Locate the cell with the specified text and output its [x, y] center coordinate. 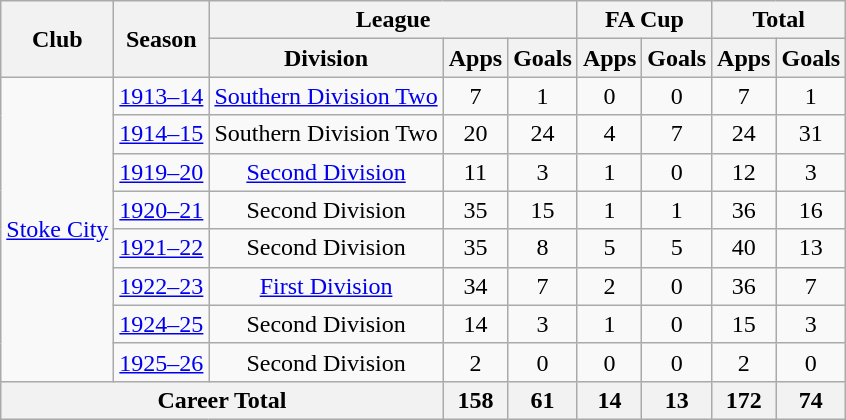
Stoke City [58, 229]
Total [779, 20]
172 [744, 400]
FA Cup [644, 20]
1922–23 [162, 286]
31 [811, 134]
4 [609, 134]
League [393, 20]
11 [475, 172]
40 [744, 248]
Club [58, 39]
61 [543, 400]
1924–25 [162, 324]
1925–26 [162, 362]
First Division [326, 286]
1913–14 [162, 96]
1914–15 [162, 134]
Division [326, 58]
12 [744, 172]
158 [475, 400]
1921–22 [162, 248]
74 [811, 400]
1919–20 [162, 172]
Career Total [222, 400]
Season [162, 39]
8 [543, 248]
1920–21 [162, 210]
16 [811, 210]
20 [475, 134]
34 [475, 286]
